Search for the cell housing the specified text and yield its (x, y) center coordinate. 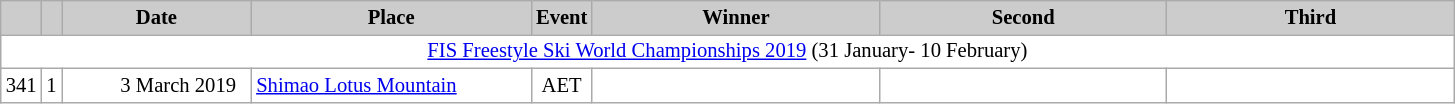
3 March 2019 (157, 85)
Third (1310, 17)
AET (562, 85)
FIS Freestyle Ski World Championships 2019 (31 January- 10 February) (728, 51)
1 (51, 85)
Winner (736, 17)
Place (391, 17)
341 (22, 85)
Shimao Lotus Mountain (391, 85)
Second (1024, 17)
Event (562, 17)
Date (157, 17)
